Return [X, Y] of the center of cell containing provided text 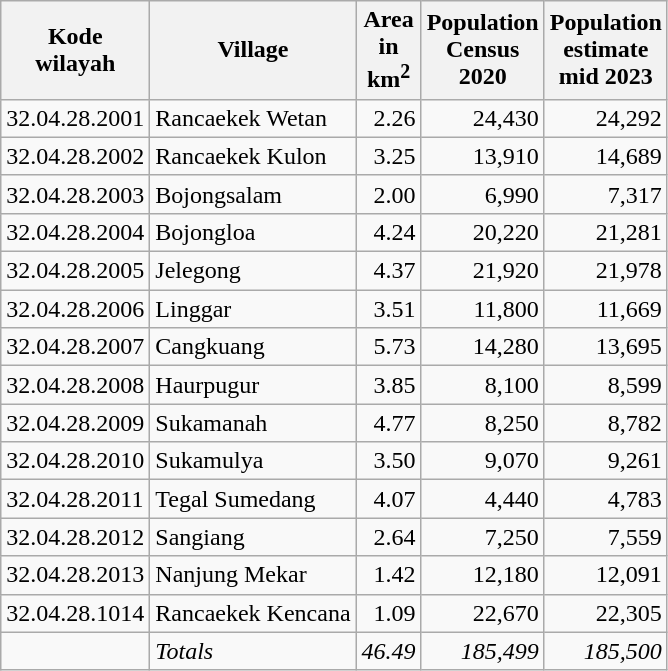
32.04.28.2012 [76, 537]
Kodewilayah [76, 50]
1.09 [388, 613]
8,782 [606, 423]
4.37 [388, 271]
4,783 [606, 499]
4,440 [482, 499]
1.42 [388, 575]
Cangkuang [253, 347]
12,180 [482, 575]
185,499 [482, 651]
7,250 [482, 537]
24,430 [482, 118]
13,695 [606, 347]
Sukamulya [253, 461]
Tegal Sumedang [253, 499]
32.04.28.2002 [76, 156]
32.04.28.2011 [76, 499]
Haurpugur [253, 385]
3.50 [388, 461]
8,100 [482, 385]
3.51 [388, 309]
22,670 [482, 613]
Rancaekek Kulon [253, 156]
32.04.28.2005 [76, 271]
12,091 [606, 575]
6,990 [482, 194]
32.04.28.2003 [76, 194]
11,800 [482, 309]
32.04.28.2010 [76, 461]
32.04.28.2013 [76, 575]
21,920 [482, 271]
20,220 [482, 232]
32.04.28.2001 [76, 118]
2.00 [388, 194]
7,317 [606, 194]
Totals [253, 651]
7,559 [606, 537]
185,500 [606, 651]
24,292 [606, 118]
2.64 [388, 537]
9,261 [606, 461]
11,669 [606, 309]
32.04.28.2006 [76, 309]
4.07 [388, 499]
Linggar [253, 309]
22,305 [606, 613]
Rancaekek Kencana [253, 613]
Sangiang [253, 537]
8,599 [606, 385]
2.26 [388, 118]
Bojongsalam [253, 194]
PopulationCensus2020 [482, 50]
Jelegong [253, 271]
21,281 [606, 232]
21,978 [606, 271]
4.24 [388, 232]
32.04.28.2004 [76, 232]
9,070 [482, 461]
14,280 [482, 347]
46.49 [388, 651]
Rancaekek Wetan [253, 118]
5.73 [388, 347]
14,689 [606, 156]
32.04.28.2009 [76, 423]
4.77 [388, 423]
32.04.28.1014 [76, 613]
3.25 [388, 156]
Village [253, 50]
Sukamanah [253, 423]
8,250 [482, 423]
32.04.28.2008 [76, 385]
3.85 [388, 385]
Areainkm2 [388, 50]
Populationestimatemid 2023 [606, 50]
Nanjung Mekar [253, 575]
32.04.28.2007 [76, 347]
13,910 [482, 156]
Bojongloa [253, 232]
